Determine the (X, Y) coordinate at the center of the cell enclosing the given text.  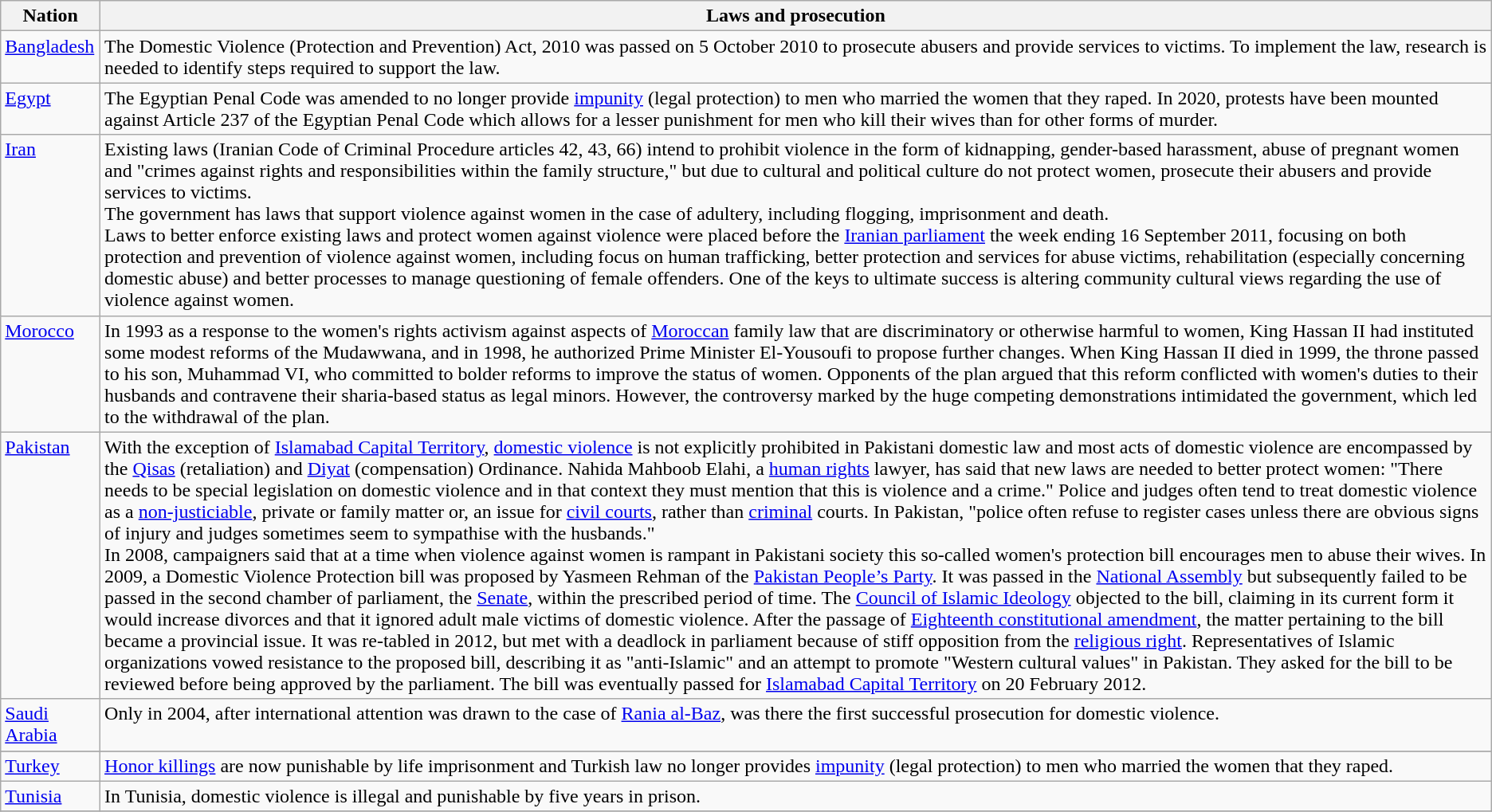
Turkey (51, 766)
Only in 2004, after international attention was drawn to the case of Rania al-Baz, was there the first successful prosecution for domestic violence. (796, 725)
Nation (51, 16)
Bangladesh (51, 57)
Morocco (51, 374)
Saudi Arabia (51, 725)
Laws and prosecution (796, 16)
Iran (51, 225)
Pakistan (51, 566)
Tunisia (51, 796)
Egypt (51, 108)
In Tunisia, domestic violence is illegal and punishable by five years in prison. (796, 796)
